Output the [X, Y] coordinate of the center of the cell containing the given text.  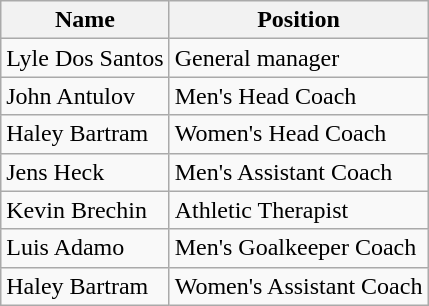
Lyle Dos Santos [85, 58]
Jens Heck [85, 172]
Luis Adamo [85, 248]
Men's Head Coach [298, 96]
John Antulov [85, 96]
Men's Assistant Coach [298, 172]
Men's Goalkeeper Coach [298, 248]
Name [85, 20]
Athletic Therapist [298, 210]
Women's Head Coach [298, 134]
Women's Assistant Coach [298, 286]
Kevin Brechin [85, 210]
Position [298, 20]
General manager [298, 58]
